Capture the cell that displays the provided text and extract its [x, y] central coordinate. 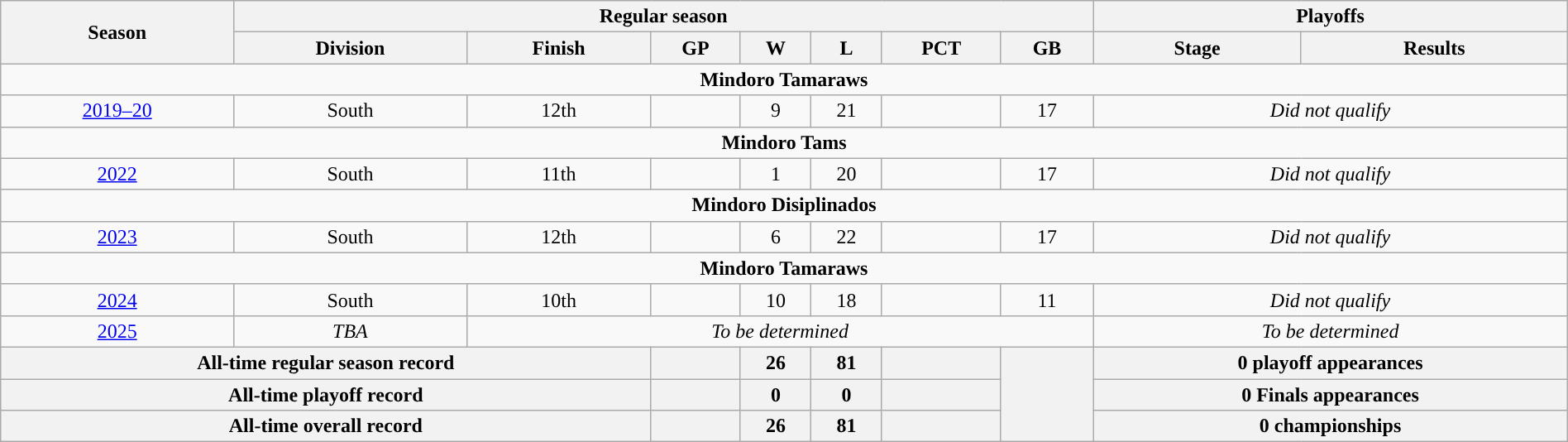
11th [559, 174]
PCT [941, 48]
Division [351, 48]
2024 [117, 300]
All-time regular season record [326, 363]
10 [776, 300]
Finish [559, 48]
GP [696, 48]
18 [847, 300]
21 [847, 111]
L [847, 48]
2025 [117, 331]
2023 [117, 237]
0 playoff appearances [1330, 363]
Mindoro Tams [784, 142]
Season [117, 32]
1 [776, 174]
Results [1434, 48]
TBA [351, 331]
11 [1047, 300]
Mindoro Disiplinados [784, 205]
6 [776, 237]
10th [559, 300]
0 championships [1330, 426]
2022 [117, 174]
Stage [1198, 48]
0 Finals appearances [1330, 395]
W [776, 48]
All-time overall record [326, 426]
2019–20 [117, 111]
Regular season [663, 17]
22 [847, 237]
GB [1047, 48]
All-time playoff record [326, 395]
20 [847, 174]
Playoffs [1330, 17]
9 [776, 111]
